Output the [x, y] coordinate of the center of the cell containing the given text.  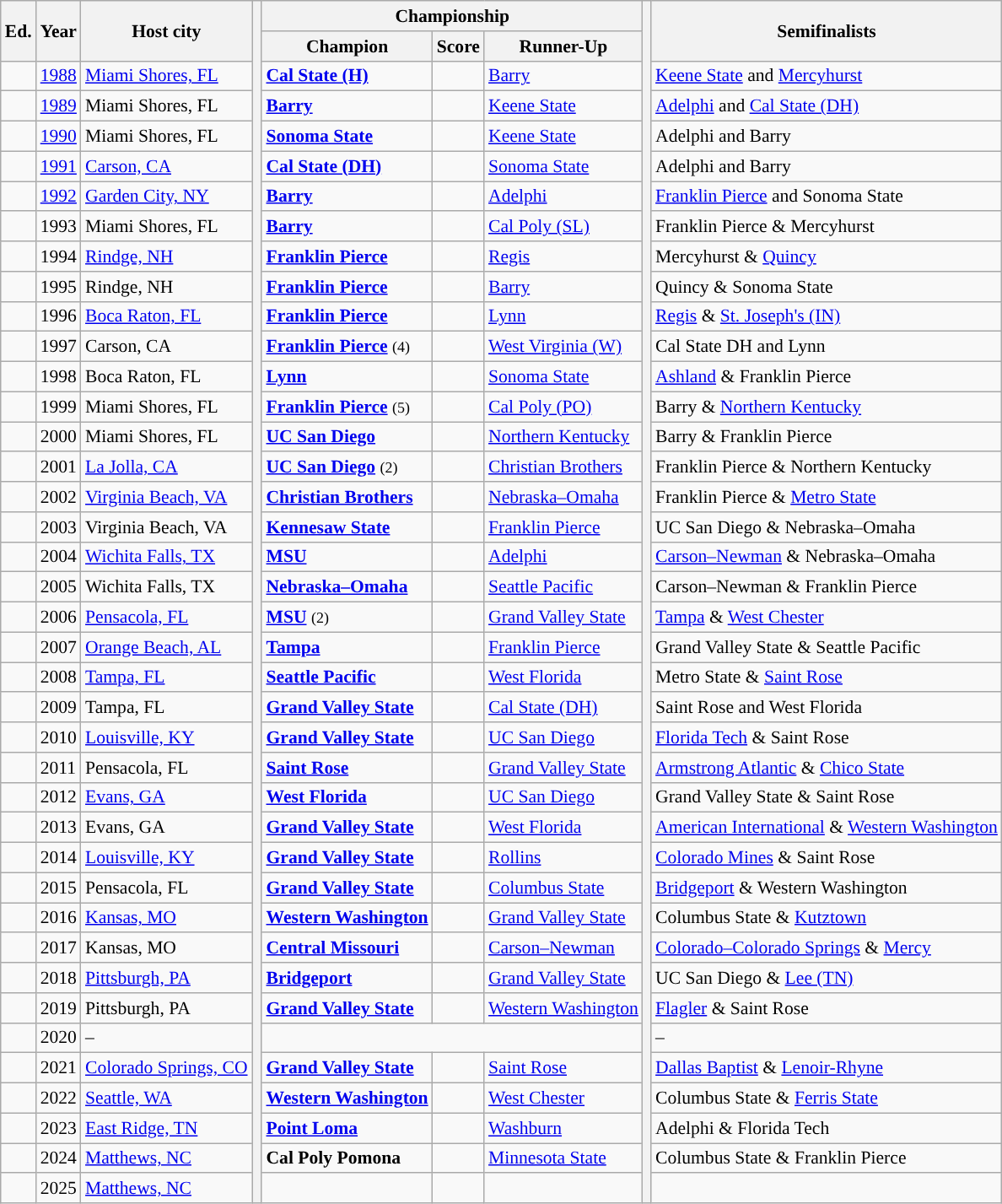
Runner-Up [563, 46]
2009 [59, 708]
Quincy & Sonoma State [827, 287]
Franklin Pierce & Mercyhurst [827, 227]
1994 [59, 256]
Colorado Mines & Saint Rose [827, 858]
Keene State and Mercyhurst [827, 76]
1991 [59, 166]
MSU [347, 557]
2015 [59, 888]
Carson–Newman & Nebraska–Omaha [827, 557]
Kennesaw State [347, 527]
Barry & Franklin Pierce [827, 437]
Carson–Newman & Franklin Pierce [827, 587]
2016 [59, 918]
UC San Diego (2) [347, 467]
Host city [167, 30]
2025 [59, 1189]
Cal Poly Pomona [347, 1158]
Point Loma [347, 1128]
Ed. [19, 30]
Columbus State & Franklin Pierce [827, 1158]
2019 [59, 1008]
Bridgeport [347, 978]
American International & Western Washington [827, 828]
Regis & St. Joseph's (IN) [827, 316]
Carson–Newman [563, 948]
Orange Beach, AL [167, 647]
1997 [59, 347]
Franklin Pierce and Sonoma State [827, 197]
Champion [347, 46]
Central Missouri [347, 948]
1992 [59, 197]
Colorado Springs, CO [167, 1068]
1989 [59, 106]
2013 [59, 828]
Barry & Northern Kentucky [827, 407]
2011 [59, 768]
2008 [59, 678]
Cal State DH and Lynn [827, 347]
Year [59, 30]
Tampa & West Chester [827, 618]
West Chester [563, 1099]
Seattle, WA [167, 1099]
2010 [59, 737]
Adelphi & Florida Tech [827, 1128]
East Ridge, TN [167, 1128]
2004 [59, 557]
Columbus State & Kutztown [827, 918]
2023 [59, 1128]
Rollins [563, 858]
Garden City, NY [167, 197]
Regis [563, 256]
Washburn [563, 1128]
Columbus State & Ferris State [827, 1099]
2003 [59, 527]
UC San Diego & Nebraska–Omaha [827, 527]
Bridgeport & Western Washington [827, 888]
1990 [59, 137]
Grand Valley State & Saint Rose [827, 797]
1998 [59, 377]
Saint Rose and West Florida [827, 708]
MSU (2) [347, 618]
Ashland & Franklin Pierce [827, 377]
Semifinalists [827, 30]
Cal Poly (PO) [563, 407]
Championship [452, 16]
Columbus State [563, 888]
Grand Valley State & Seattle Pacific [827, 647]
2006 [59, 618]
Metro State & Saint Rose [827, 678]
Tampa [347, 647]
Franklin Pierce (4) [347, 347]
West Virginia (W) [563, 347]
Cal State (H) [347, 76]
2001 [59, 467]
2002 [59, 497]
Flagler & Saint Rose [827, 1008]
2020 [59, 1038]
Northern Kentucky [563, 437]
Franklin Pierce & Northern Kentucky [827, 467]
Cal Poly (SL) [563, 227]
Franklin Pierce & Metro State [827, 497]
1999 [59, 407]
Adelphi and Cal State (DH) [827, 106]
Mercyhurst & Quincy [827, 256]
1996 [59, 316]
UC San Diego & Lee (TN) [827, 978]
Score [459, 46]
2022 [59, 1099]
Colorado–Colorado Springs & Mercy [827, 948]
Franklin Pierce (5) [347, 407]
2021 [59, 1068]
1995 [59, 287]
Minnesota State [563, 1158]
Armstrong Atlantic & Chico State [827, 768]
1993 [59, 227]
Dallas Baptist & Lenoir-Rhyne [827, 1068]
2000 [59, 437]
La Jolla, CA [167, 467]
2007 [59, 647]
2014 [59, 858]
Florida Tech & Saint Rose [827, 737]
2005 [59, 587]
2017 [59, 948]
2024 [59, 1158]
2012 [59, 797]
1988 [59, 76]
2018 [59, 978]
